Determine the (x, y) coordinate at the center of the cell enclosing the given text.  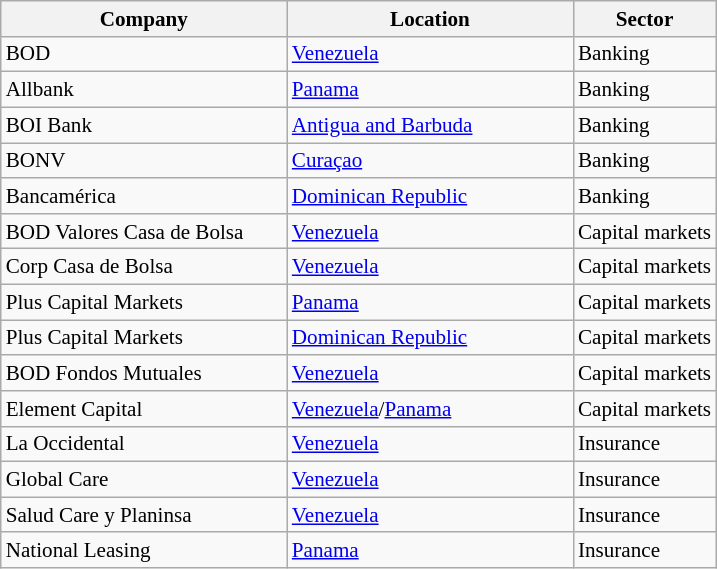
Curaçao (430, 160)
Global Care (144, 480)
Antigua and Barbuda (430, 124)
Venezuela/Panama (430, 408)
BONV (144, 160)
La Occidental (144, 444)
Corp Casa de Bolsa (144, 266)
Location (430, 18)
BOD Fondos Mutuales (144, 372)
BOD (144, 54)
Salud Care y Planinsa (144, 514)
National Leasing (144, 550)
Company (144, 18)
Bancamérica (144, 196)
Allbank (144, 90)
Element Capital (144, 408)
BOI Bank (144, 124)
Sector (644, 18)
BOD Valores Casa de Bolsa (144, 230)
